Capture the cell that displays the provided text and extract its [X, Y] central coordinate. 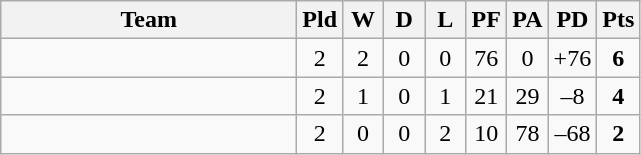
78 [528, 134]
L [446, 20]
4 [618, 96]
Team [149, 20]
–8 [572, 96]
10 [486, 134]
–68 [572, 134]
PF [486, 20]
76 [486, 58]
D [404, 20]
W [364, 20]
21 [486, 96]
29 [528, 96]
PD [572, 20]
Pts [618, 20]
Pld [320, 20]
PA [528, 20]
+76 [572, 58]
6 [618, 58]
